Pinpoint the cell where the given text exists, returning its (X, Y) midpoint coordinate. 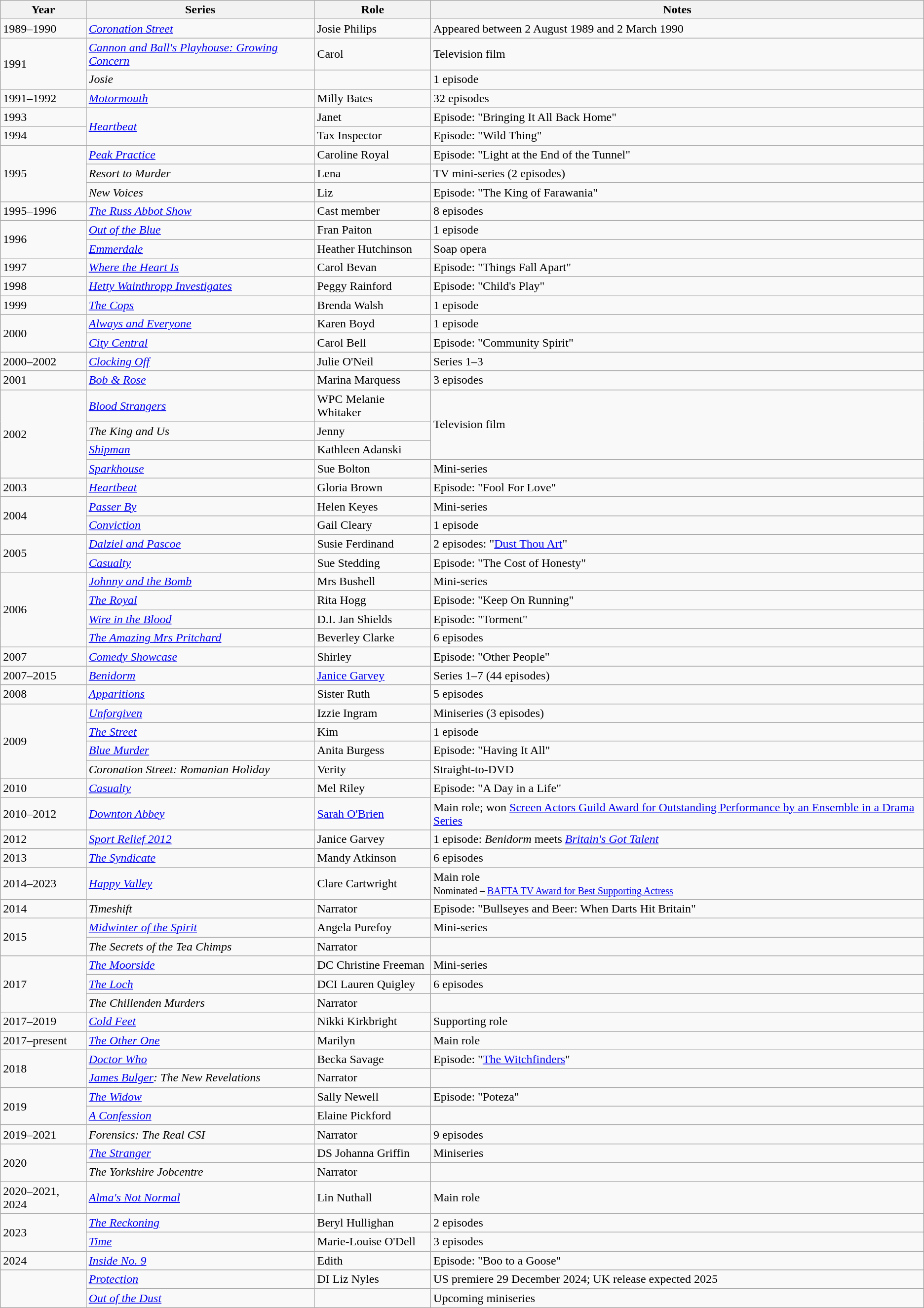
32 episodes (677, 98)
Happy Valley (200, 883)
Fran Paiton (373, 230)
Sue Bolton (373, 469)
The Yorkshire Jobcentre (200, 1172)
Episode: "Things Fall Apart" (677, 268)
2 episodes: "Dust Thou Art" (677, 544)
Peak Practice (200, 155)
Tax Inspector (373, 136)
Apparitions (200, 694)
Time (200, 1242)
Appeared between 2 August 1989 and 2 March 1990 (677, 29)
Blue Murder (200, 751)
2002 (43, 434)
Liz (373, 192)
2003 (43, 487)
Alma's Not Normal (200, 1197)
The Moorside (200, 965)
Brenda Walsh (373, 305)
2009 (43, 741)
2017 (43, 984)
DC Christine Freeman (373, 965)
Shipman (200, 450)
Lin Nuthall (373, 1197)
Downton Abbey (200, 814)
Caroline Royal (373, 155)
The King and Us (200, 431)
Rita Hogg (373, 600)
Main roleNominated – BAFTA TV Award for Best Supporting Actress (677, 883)
2017–present (43, 1040)
Johnny and the Bomb (200, 582)
Out of the Blue (200, 230)
Josie Philips (373, 29)
2008 (43, 694)
Jenny (373, 431)
Becka Savage (373, 1059)
Episode: "Light at the End of the Tunnel" (677, 155)
The Chillenden Murders (200, 1003)
Susie Ferdinand (373, 544)
The Stranger (200, 1153)
New Voices (200, 192)
Episode: "Bringing It All Back Home" (677, 117)
The Other One (200, 1040)
Marie-Louise O'Dell (373, 1242)
Always and Everyone (200, 324)
Episode: "Having It All" (677, 751)
Milly Bates (373, 98)
Mel Riley (373, 788)
Cannon and Ball's Playhouse: Growing Concern (200, 54)
9 episodes (677, 1134)
2013 (43, 858)
Notes (677, 10)
The Amazing Mrs Pritchard (200, 638)
Miniseries (677, 1153)
Shirley (373, 657)
1994 (43, 136)
The Russ Abbot Show (200, 211)
Comedy Showcase (200, 657)
Episode: "Community Spirit" (677, 343)
Miniseries (3 episodes) (677, 713)
2014 (43, 909)
Sarah O'Brien (373, 814)
Series 1–7 (44 episodes) (677, 675)
Blood Strangers (200, 406)
Kathleen Adanski (373, 450)
Series 1–3 (677, 361)
Protection (200, 1279)
Cast member (373, 211)
Episode: "Poteza" (677, 1097)
Forensics: The Real CSI (200, 1134)
Gail Cleary (373, 525)
Upcoming miniseries (677, 1298)
DI Liz Nyles (373, 1279)
Kim (373, 732)
1997 (43, 268)
2010–2012 (43, 814)
Timeshift (200, 909)
D.I. Jan Shields (373, 619)
The Cops (200, 305)
Episode: "Other People" (677, 657)
2015 (43, 937)
Coronation Street: Romanian Holiday (200, 769)
Izzie Ingram (373, 713)
Dalziel and Pascoe (200, 544)
Episode: "The King of Farawania" (677, 192)
Lena (373, 173)
2014–2023 (43, 883)
1998 (43, 286)
2007 (43, 657)
Benidorm (200, 675)
2001 (43, 380)
Clare Cartwright (373, 883)
Sally Newell (373, 1097)
Straight-to-DVD (677, 769)
Bob & Rose (200, 380)
2020 (43, 1162)
Edith (373, 1261)
Nikki Kirkbright (373, 1022)
Beryl Hullighan (373, 1223)
Series (200, 10)
US premiere 29 December 2024; UK release expected 2025 (677, 1279)
Karen Boyd (373, 324)
A Confession (200, 1115)
5 episodes (677, 694)
2000 (43, 333)
Verity (373, 769)
Where the Heart Is (200, 268)
2007–2015 (43, 675)
Unforgiven (200, 713)
2004 (43, 515)
Josie (200, 79)
Episode: "Torment" (677, 619)
Main role; won Screen Actors Guild Award for Outstanding Performance by an Ensemble in a Drama Series (677, 814)
The Royal (200, 600)
The Syndicate (200, 858)
Julie O'Neil (373, 361)
2005 (43, 553)
Episode: "The Witchfinders" (677, 1059)
2 episodes (677, 1223)
Carol Bevan (373, 268)
2023 (43, 1232)
1995 (43, 173)
Year (43, 10)
Conviction (200, 525)
Episode: "Keep On Running" (677, 600)
2019–2021 (43, 1134)
1 episode: Benidorm meets Britain's Got Talent (677, 839)
1993 (43, 117)
1996 (43, 239)
Helen Keyes (373, 506)
Wire in the Blood (200, 619)
Carol Bell (373, 343)
Anita Burgess (373, 751)
Doctor Who (200, 1059)
8 episodes (677, 211)
Sister Ruth (373, 694)
1991–1992 (43, 98)
The Loch (200, 984)
WPC Melanie Whitaker (373, 406)
1999 (43, 305)
James Bulger: The New Revelations (200, 1078)
Coronation Street (200, 29)
2006 (43, 610)
Hetty Wainthropp Investigates (200, 286)
Beverley Clarke (373, 638)
Emmerdale (200, 248)
Sport Relief 2012 (200, 839)
Resort to Murder (200, 173)
Episode: "The Cost of Honesty" (677, 562)
2024 (43, 1261)
1991 (43, 63)
Cold Feet (200, 1022)
Midwinter of the Spirit (200, 928)
DCI Lauren Quigley (373, 984)
The Street (200, 732)
Episode: "Boo to a Goose" (677, 1261)
Mrs Bushell (373, 582)
2020–2021, 2024 (43, 1197)
Inside No. 9 (200, 1261)
2012 (43, 839)
Episode: "Bullseyes and Beer: When Darts Hit Britain" (677, 909)
The Widow (200, 1097)
1995–1996 (43, 211)
Out of the Dust (200, 1298)
1989–1990 (43, 29)
Passer By (200, 506)
Angela Purefoy (373, 928)
TV mini-series (2 episodes) (677, 173)
Episode: "Fool For Love" (677, 487)
DS Johanna Griffin (373, 1153)
Episode: "Wild Thing" (677, 136)
Heather Hutchinson (373, 248)
Episode: "Child's Play" (677, 286)
Peggy Rainford (373, 286)
City Central (200, 343)
Elaine Pickford (373, 1115)
Sparkhouse (200, 469)
2000–2002 (43, 361)
Gloria Brown (373, 487)
2010 (43, 788)
Clocking Off (200, 361)
Soap opera (677, 248)
Role (373, 10)
2018 (43, 1069)
Marilyn (373, 1040)
Episode: "A Day in a Life" (677, 788)
2019 (43, 1106)
Marina Marquess (373, 380)
2017–2019 (43, 1022)
Mandy Atkinson (373, 858)
Janet (373, 117)
Supporting role (677, 1022)
The Secrets of the Tea Chimps (200, 947)
Motormouth (200, 98)
Sue Stedding (373, 562)
Carol (373, 54)
The Reckoning (200, 1223)
